Scan for the cell matching the given text and deliver its [X, Y] coordinate at center. 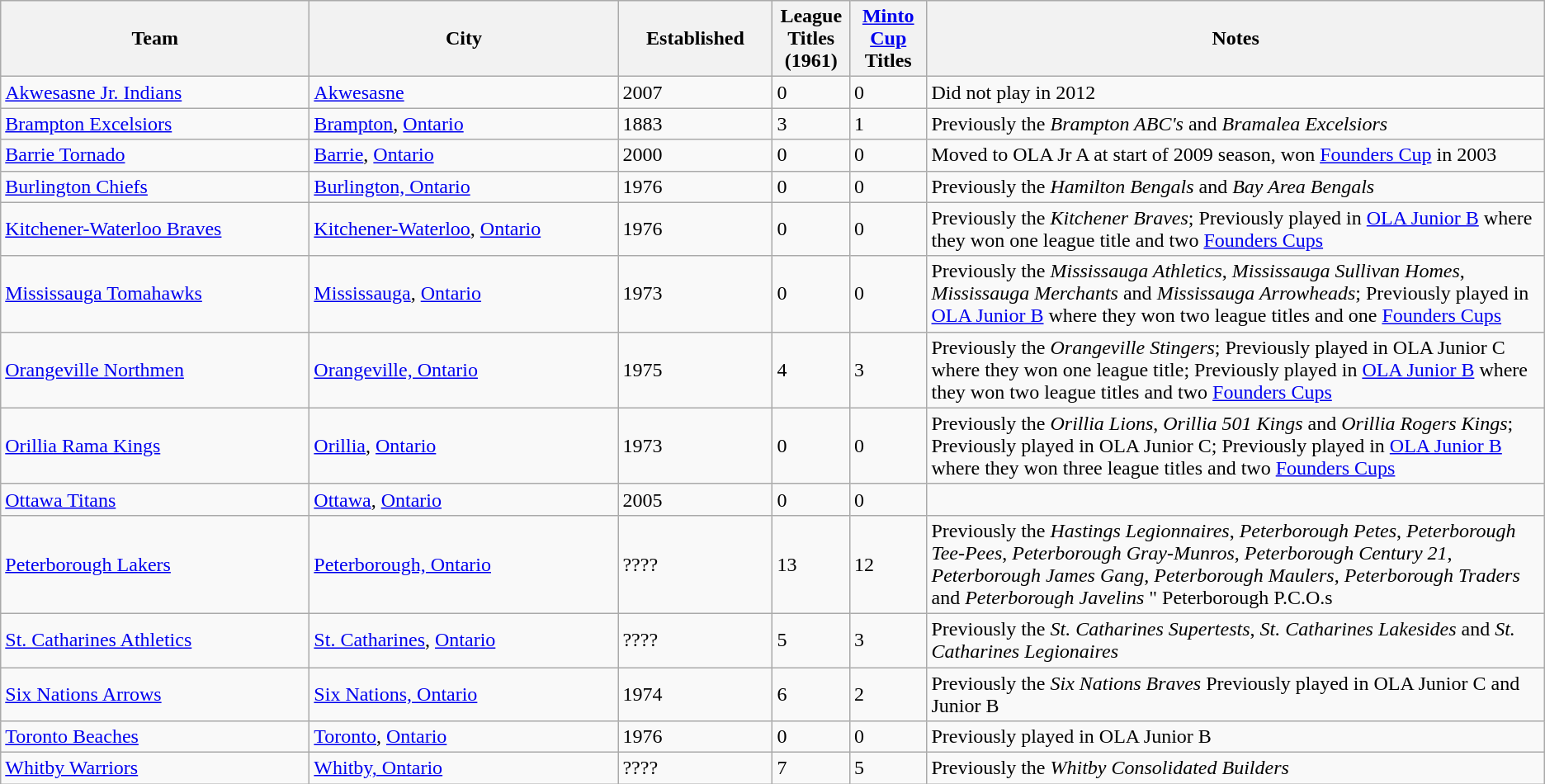
City [464, 39]
Previously the Kitchener Braves; Previously played in OLA Junior B where they won one league title and two Founders Cups [1236, 229]
Previously the St. Catharines Supertests, St. Catharines Lakesides and St. Catharines Legionaires [1236, 640]
Notes [1236, 39]
Previously the Hamilton Bengals and Bay Area Bengals [1236, 187]
1975 [695, 370]
Burlington Chiefs [155, 187]
Previously the Whitby Consolidated Builders [1236, 768]
2005 [695, 499]
Toronto Beaches [155, 737]
Brampton, Ontario [464, 124]
1 [888, 124]
Peterborough Lakers [155, 564]
Akwesasne Jr. Indians [155, 92]
2000 [695, 155]
Peterborough, Ontario [464, 564]
1883 [695, 124]
Orangeville Northmen [155, 370]
Mississauga, Ontario [464, 294]
Orangeville, Ontario [464, 370]
Six Nations, Ontario [464, 693]
2007 [695, 92]
Whitby Warriors [155, 768]
Ottawa Titans [155, 499]
Orillia Rama Kings [155, 446]
Previously the Six Nations Braves Previously played in OLA Junior C and Junior B [1236, 693]
Burlington, Ontario [464, 187]
League Titles (1961) [811, 39]
13 [811, 564]
Minto Cup Titles [888, 39]
Moved to OLA Jr A at start of 2009 season, won Founders Cup in 2003 [1236, 155]
Mississauga Tomahawks [155, 294]
Kitchener-Waterloo, Ontario [464, 229]
Whitby, Ontario [464, 768]
1974 [695, 693]
Established [695, 39]
Barrie Tornado [155, 155]
12 [888, 564]
6 [811, 693]
Did not play in 2012 [1236, 92]
Ottawa, Ontario [464, 499]
Akwesasne [464, 92]
Six Nations Arrows [155, 693]
St. Catharines, Ontario [464, 640]
Orillia, Ontario [464, 446]
Barrie, Ontario [464, 155]
Toronto, Ontario [464, 737]
7 [811, 768]
Kitchener-Waterloo Braves [155, 229]
2 [888, 693]
Previously the Brampton ABC's and Bramalea Excelsiors [1236, 124]
4 [811, 370]
St. Catharines Athletics [155, 640]
Team [155, 39]
Brampton Excelsiors [155, 124]
Previously played in OLA Junior B [1236, 737]
